Extract the (X, Y) coordinate from the center of the cell holding the provided text.  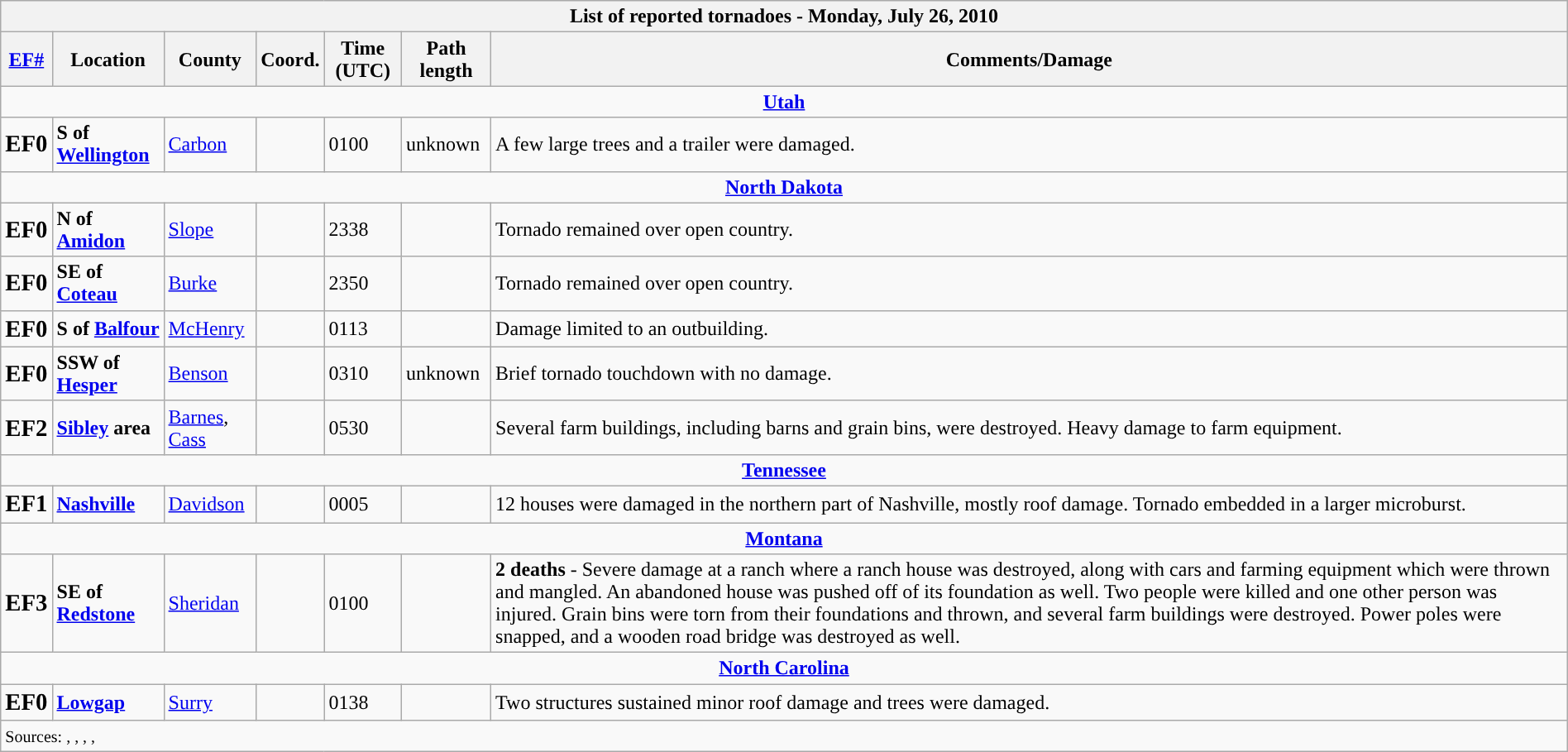
SE of Coteau (108, 283)
S of Balfour (108, 328)
Carbon (210, 144)
Several farm buildings, including barns and grain bins, were destroyed. Heavy damage to farm equipment. (1030, 427)
Tennessee (784, 470)
List of reported tornadoes - Monday, July 26, 2010 (784, 17)
EF1 (26, 504)
Damage limited to an outbuilding. (1030, 328)
0138 (362, 702)
Slope (210, 230)
EF2 (26, 427)
Time (UTC) (362, 60)
Sheridan (210, 604)
S of Wellington (108, 144)
North Dakota (784, 187)
County (210, 60)
Location (108, 60)
Path length (446, 60)
Sibley area (108, 427)
0530 (362, 427)
EF# (26, 60)
Surry (210, 702)
McHenry (210, 328)
SSW of Hesper (108, 374)
0310 (362, 374)
Utah (784, 102)
Davidson (210, 504)
Comments/Damage (1030, 60)
Coord. (290, 60)
2338 (362, 230)
Brief tornado touchdown with no damage. (1030, 374)
Barnes, Cass (210, 427)
A few large trees and a trailer were damaged. (1030, 144)
SE of Redstone (108, 604)
Sources: , , , , (784, 736)
Two structures sustained minor roof damage and trees were damaged. (1030, 702)
N of Amidon (108, 230)
Montana (784, 539)
2350 (362, 283)
Benson (210, 374)
0005 (362, 504)
0113 (362, 328)
North Carolina (784, 668)
EF3 (26, 604)
12 houses were damaged in the northern part of Nashville, mostly roof damage. Tornado embedded in a larger microburst. (1030, 504)
Lowgap (108, 702)
Nashville (108, 504)
Burke (210, 283)
